For the text-containing cell, return its midpoint in [X, Y] coordinate format. 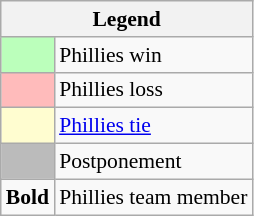
Phillies team member [153, 197]
Bold [28, 197]
Phillies win [153, 55]
Postponement [153, 162]
Phillies tie [153, 126]
Phillies loss [153, 90]
Legend [127, 19]
